Search for the cell housing the specified text and yield its (X, Y) center coordinate. 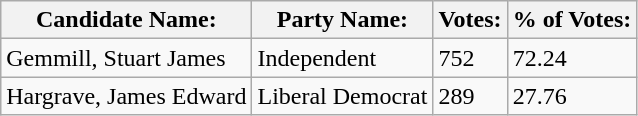
Gemmill, Stuart James (126, 58)
% of Votes: (572, 20)
Liberal Democrat (342, 96)
72.24 (572, 58)
Candidate Name: (126, 20)
Votes: (470, 20)
27.76 (572, 96)
289 (470, 96)
Independent (342, 58)
752 (470, 58)
Hargrave, James Edward (126, 96)
Party Name: (342, 20)
